Capture the cell that displays the provided text and extract its (X, Y) central coordinate. 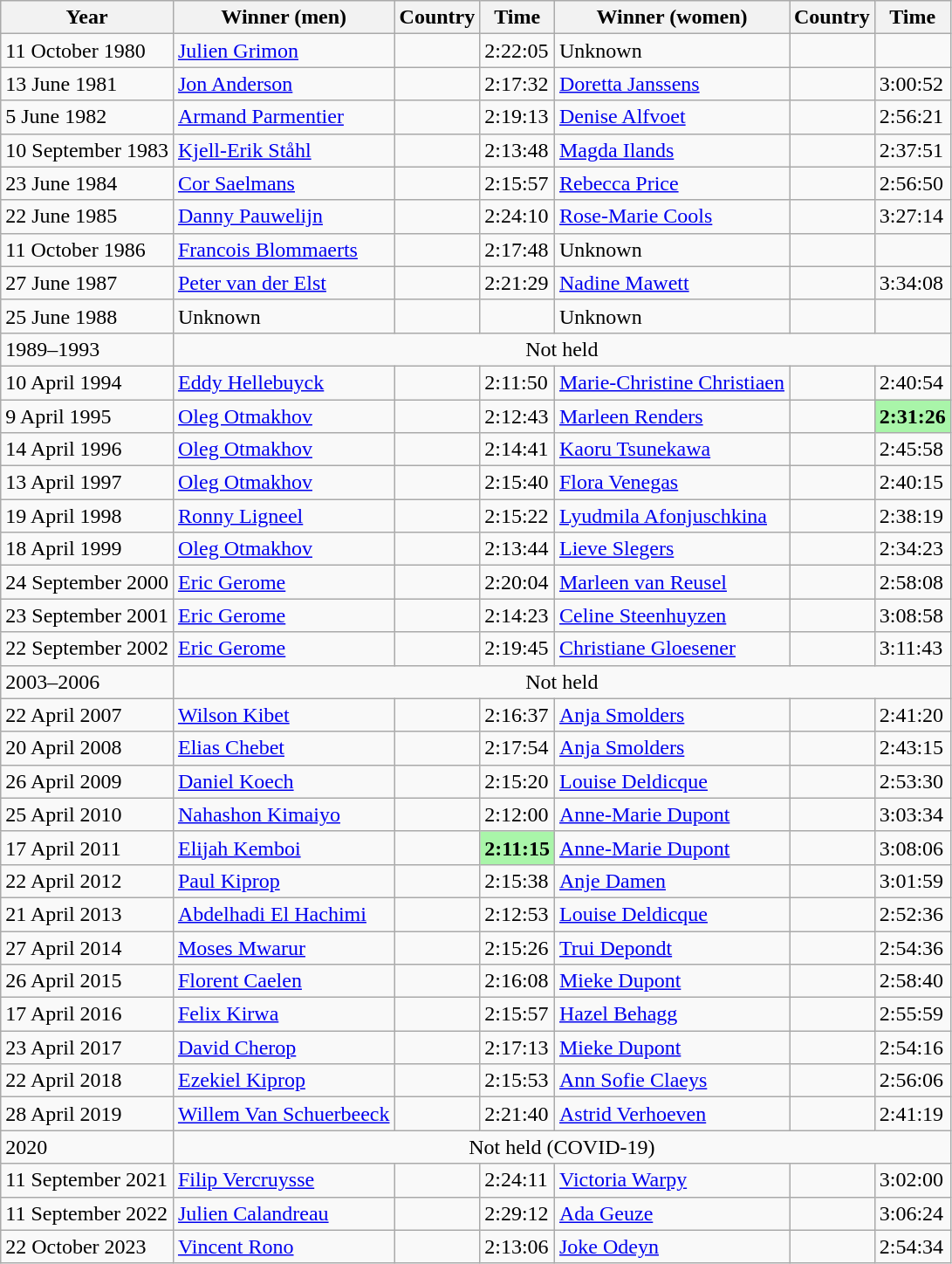
11 September 2022 (87, 1213)
2:15:22 (517, 516)
Armand Parmentier (284, 117)
Not held (COVID-19) (562, 1147)
24 September 2000 (87, 582)
10 April 1994 (87, 382)
2:56:06 (913, 1081)
2020 (87, 1147)
22 April 2018 (87, 1081)
22 April 2012 (87, 881)
2:17:13 (517, 1048)
2:53:30 (913, 781)
2:37:51 (913, 150)
2:54:36 (913, 947)
23 June 1984 (87, 183)
Marleen Renders (672, 416)
25 April 2010 (87, 814)
2:40:15 (913, 483)
28 April 2019 (87, 1114)
2:31:26 (913, 416)
2:15:53 (517, 1081)
17 April 2011 (87, 848)
Anje Damen (672, 881)
2:17:48 (517, 250)
2:21:29 (517, 283)
Ronny Ligneel (284, 516)
2:38:19 (913, 516)
2:13:44 (517, 549)
Francois Blommaerts (284, 250)
2:56:21 (913, 117)
Vincent Rono (284, 1247)
2:11:15 (517, 848)
2:15:38 (517, 881)
Winner (women) (672, 17)
Moses Mwarur (284, 947)
19 April 1998 (87, 516)
2:16:08 (517, 981)
2:15:20 (517, 781)
2:41:19 (913, 1114)
2:34:23 (913, 549)
Daniel Koech (284, 781)
2:41:20 (913, 715)
Jon Anderson (284, 84)
2:21:40 (517, 1114)
11 October 1980 (87, 51)
2:11:50 (517, 382)
9 April 1995 (87, 416)
3:27:14 (913, 216)
Wilson Kibet (284, 715)
26 April 2009 (87, 781)
10 September 1983 (87, 150)
2:13:48 (517, 150)
2:19:13 (517, 117)
2:17:32 (517, 84)
2:45:58 (913, 450)
Nahashon Kimaiyo (284, 814)
Julien Calandreau (284, 1213)
22 April 2007 (87, 715)
Peter van der Elst (284, 283)
Victoria Warpy (672, 1180)
Marie-Christine Christiaen (672, 382)
22 October 2023 (87, 1247)
Marleen van Reusel (672, 582)
13 June 1981 (87, 84)
2:12:00 (517, 814)
2:12:43 (517, 416)
20 April 2008 (87, 748)
Ann Sofie Claeys (672, 1081)
Kaoru Tsunekawa (672, 450)
Elijah Kemboi (284, 848)
Paul Kiprop (284, 881)
23 April 2017 (87, 1048)
21 April 2013 (87, 914)
Lieve Slegers (672, 549)
2:29:12 (517, 1213)
Eddy Hellebuyck (284, 382)
2:22:05 (517, 51)
2:12:53 (517, 914)
2:16:37 (517, 715)
2:40:54 (913, 382)
Celine Steenhuyzen (672, 615)
2:52:36 (913, 914)
11 September 2021 (87, 1180)
Ezekiel Kiprop (284, 1081)
27 April 2014 (87, 947)
2:24:11 (517, 1180)
2:54:34 (913, 1247)
Winner (men) (284, 17)
27 June 1987 (87, 283)
3:03:34 (913, 814)
2:56:50 (913, 183)
David Cherop (284, 1048)
Year (87, 17)
Julien Grimon (284, 51)
18 April 1999 (87, 549)
2:14:41 (517, 450)
1989–1993 (87, 349)
22 June 1985 (87, 216)
13 April 1997 (87, 483)
Denise Alfvoet (672, 117)
Cor Saelmans (284, 183)
2003–2006 (87, 682)
Hazel Behagg (672, 1014)
Filip Vercruysse (284, 1180)
Abdelhadi El Hachimi (284, 914)
Kjell-Erik Ståhl (284, 150)
3:11:43 (913, 649)
Magda Ilands (672, 150)
Willem Van Schuerbeeck (284, 1114)
3:02:00 (913, 1180)
2:20:04 (517, 582)
2:14:23 (517, 615)
Felix Kirwa (284, 1014)
2:19:45 (517, 649)
14 April 1996 (87, 450)
3:00:52 (913, 84)
3:08:58 (913, 615)
2:13:06 (517, 1247)
Elias Chebet (284, 748)
Nadine Mawett (672, 283)
3:01:59 (913, 881)
2:15:40 (517, 483)
3:34:08 (913, 283)
2:24:10 (517, 216)
26 April 2015 (87, 981)
2:43:15 (913, 748)
Doretta Janssens (672, 84)
Danny Pauwelijn (284, 216)
3:06:24 (913, 1213)
5 June 1982 (87, 117)
17 April 2016 (87, 1014)
Christiane Gloesener (672, 649)
11 October 1986 (87, 250)
2:17:54 (517, 748)
2:58:08 (913, 582)
2:55:59 (913, 1014)
2:15:26 (517, 947)
2:54:16 (913, 1048)
Florent Caelen (284, 981)
23 September 2001 (87, 615)
22 September 2002 (87, 649)
Joke Odeyn (672, 1247)
Rose-Marie Cools (672, 216)
Astrid Verhoeven (672, 1114)
Trui Depondt (672, 947)
Rebecca Price (672, 183)
Ada Geuze (672, 1213)
25 June 1988 (87, 316)
Lyudmila Afonjuschkina (672, 516)
2:58:40 (913, 981)
Flora Venegas (672, 483)
3:08:06 (913, 848)
